Identify which cell holds the provided text, then report its (X, Y) central coordinate. 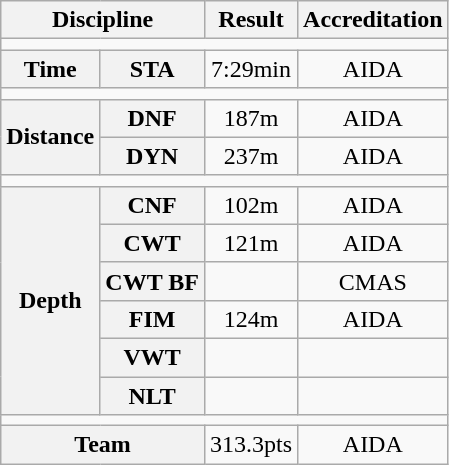
187m (250, 118)
CWT (152, 243)
CMAS (374, 281)
313.3pts (250, 445)
STA (152, 69)
NLT (152, 395)
Distance (50, 137)
Team (103, 445)
CWT BF (152, 281)
Accreditation (374, 20)
DNF (152, 118)
Result (250, 20)
DYN (152, 156)
124m (250, 319)
Depth (50, 300)
FIM (152, 319)
7:29min (250, 69)
Time (50, 69)
Discipline (103, 20)
102m (250, 205)
CNF (152, 205)
VWT (152, 357)
121m (250, 243)
237m (250, 156)
